Identify which cell holds the provided text, then report its [X, Y] central coordinate. 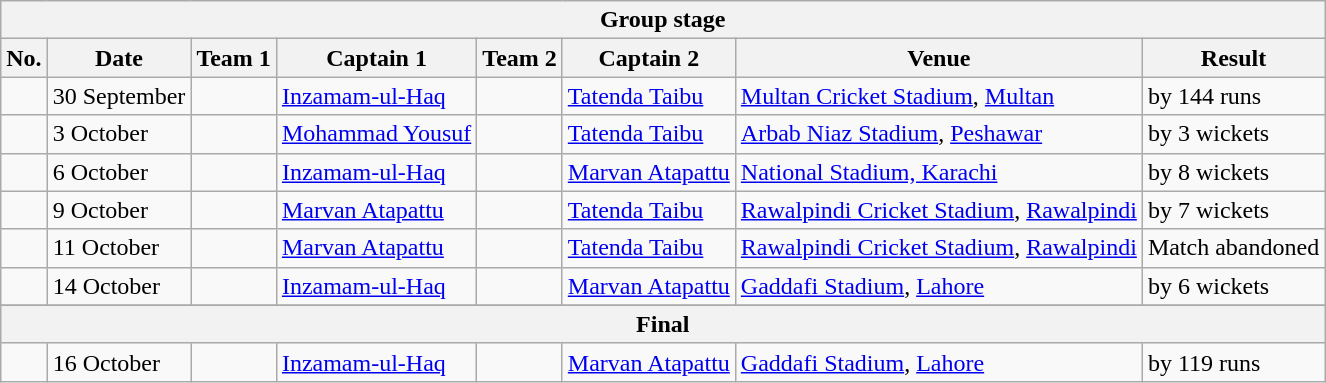
11 October [119, 248]
Arbab Niaz Stadium, Peshawar [938, 134]
No. [24, 58]
Venue [938, 58]
by 8 wickets [1233, 172]
by 119 runs [1233, 362]
Date [119, 58]
6 October [119, 172]
Mohammad Yousuf [376, 134]
Captain 1 [376, 58]
Group stage [663, 20]
Team 1 [234, 58]
30 September [119, 96]
by 3 wickets [1233, 134]
National Stadium, Karachi [938, 172]
by 7 wickets [1233, 210]
14 October [119, 286]
Final [663, 324]
Multan Cricket Stadium, Multan [938, 96]
Team 2 [520, 58]
3 October [119, 134]
Match abandoned [1233, 248]
by 6 wickets [1233, 286]
9 October [119, 210]
by 144 runs [1233, 96]
Result [1233, 58]
16 October [119, 362]
Captain 2 [648, 58]
